Search for the cell housing the specified text and yield its (X, Y) center coordinate. 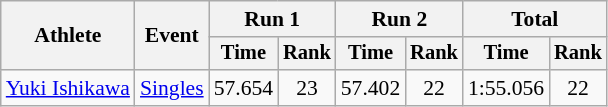
Total (535, 19)
Run 1 (272, 19)
Singles (172, 88)
Run 2 (400, 19)
Event (172, 36)
23 (307, 88)
1:55.056 (506, 88)
Yuki Ishikawa (68, 88)
Athlete (68, 36)
57.654 (244, 88)
57.402 (370, 88)
